Capture the cell that displays the provided text and extract its [x, y] central coordinate. 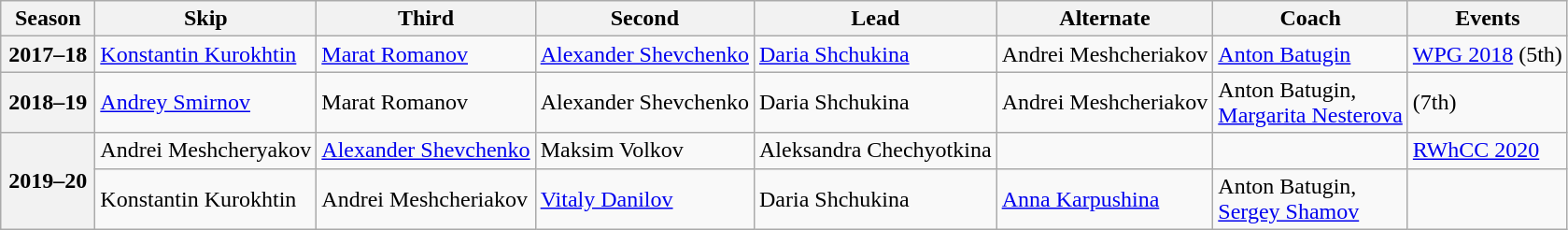
Anton Batugin,Margarita Nesterova [1311, 103]
Anton Batugin [1311, 54]
Aleksandra Chechyotkina [875, 151]
Skip [205, 19]
Season [49, 19]
Anna Karpushina [1105, 198]
Events [1487, 19]
Alternate [1105, 19]
Coach [1311, 19]
2018–19 [49, 103]
2019–20 [49, 181]
Lead [875, 19]
Third [426, 19]
WPG 2018 (5th) [1487, 54]
Vitaly Danilov [644, 198]
Second [644, 19]
(7th) [1487, 103]
2017–18 [49, 54]
Anton Batugin,Sergey Shamov [1311, 198]
Andrei Meshcheryakov [205, 151]
Maksim Volkov [644, 151]
RWhCC 2020 [1487, 151]
Andrey Smirnov [205, 103]
